Find where the given text appears and provide that cell's center as (X, Y) coordinate. 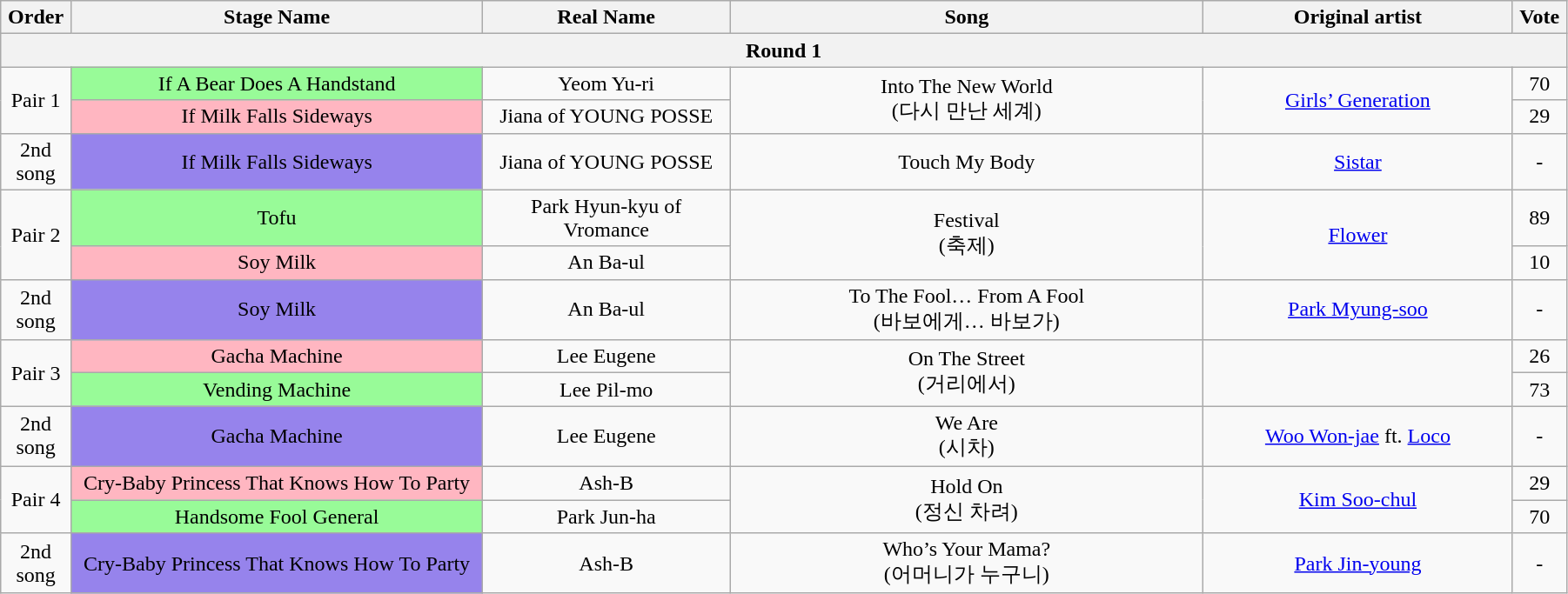
If A Bear Does A Handstand (277, 83)
Pair 2 (37, 235)
Handsome Fool General (277, 516)
Touch My Body (967, 162)
Park Myung-soo (1357, 310)
Park Jin-young (1357, 564)
10 (1540, 263)
Hold On(정신 차려) (967, 499)
73 (1540, 390)
Flower (1357, 235)
Order (37, 17)
Sistar (1357, 162)
Girls’ Generation (1357, 100)
On The Street(거리에서) (967, 373)
Park Jun-ha (606, 516)
Festival(축제) (967, 235)
To The Fool… From A Fool(바보에게… 바보가) (967, 310)
Vending Machine (277, 390)
Yeom Yu-ri (606, 83)
Into The New World(다시 만난 세계) (967, 100)
Lee Pil-mo (606, 390)
Who’s Your Mama?(어머니가 누구니) (967, 564)
Kim Soo-chul (1357, 499)
26 (1540, 357)
Tofu (277, 217)
Round 1 (784, 50)
Original artist (1357, 17)
Pair 1 (37, 100)
Real Name (606, 17)
We Are(시차) (967, 437)
Pair 3 (37, 373)
Park Hyun-kyu of Vromance (606, 217)
Vote (1540, 17)
89 (1540, 217)
Song (967, 17)
Stage Name (277, 17)
Pair 4 (37, 499)
Woo Won-jae ft. Loco (1357, 437)
